Provide the (X, Y) coordinate of the cell's center where the given text is located.  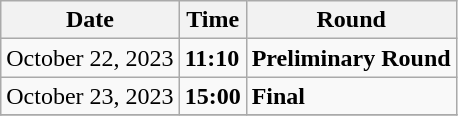
11:10 (212, 58)
Date (90, 20)
Time (212, 20)
October 22, 2023 (90, 58)
October 23, 2023 (90, 96)
Preliminary Round (351, 58)
Final (351, 96)
Round (351, 20)
15:00 (212, 96)
